Return [X, Y] of the center of cell containing provided text 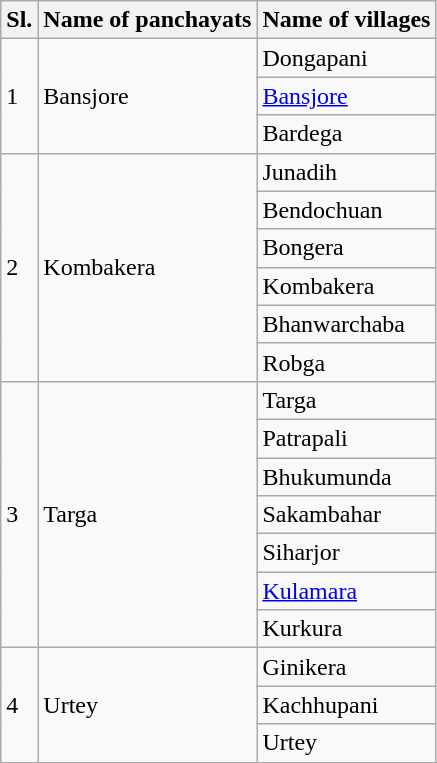
Bendochuan [346, 210]
Dongapani [346, 58]
Bhukumunda [346, 477]
1 [20, 96]
Sakambahar [346, 515]
Kachhupani [346, 705]
Name of villages [346, 20]
Kulamara [346, 591]
Bongera [346, 248]
Junadih [346, 172]
3 [20, 514]
4 [20, 705]
Bhanwarchaba [346, 324]
Patrapali [346, 438]
Robga [346, 362]
Name of panchayats [148, 20]
2 [20, 267]
Sl. [20, 20]
Bardega [346, 134]
Kurkura [346, 629]
Siharjor [346, 553]
Ginikera [346, 667]
